Return [X, Y] of the center of cell containing provided text 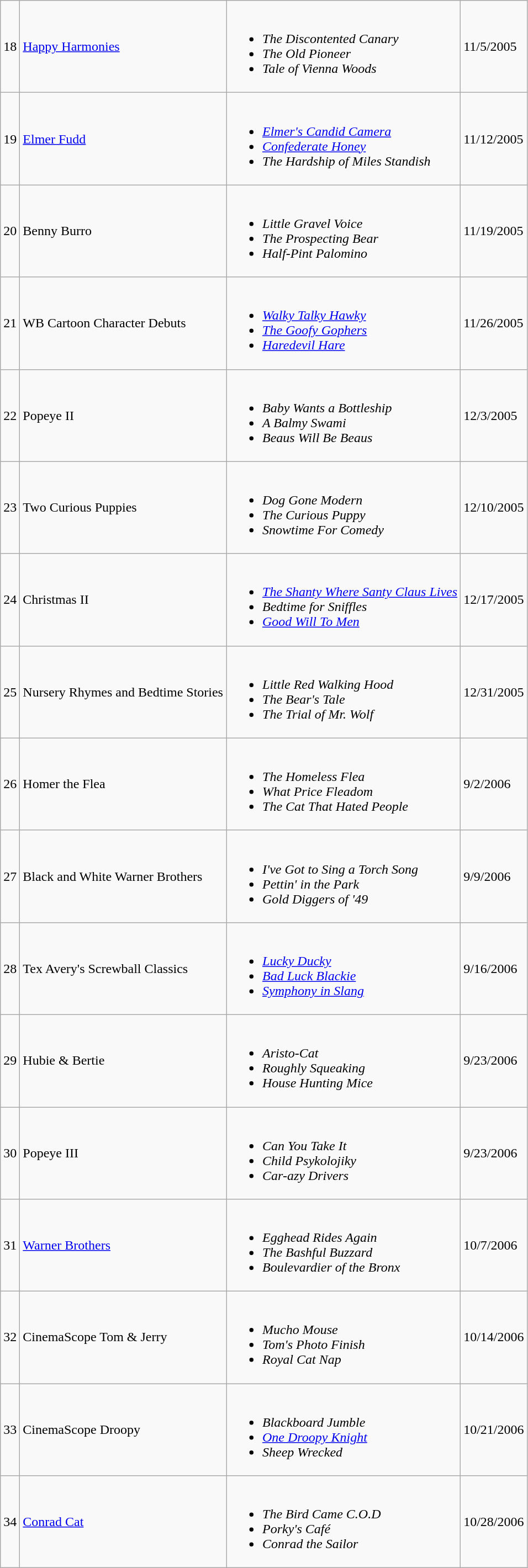
9/16/2006 [494, 968]
Warner Brothers [123, 1245]
Popeye III [123, 1154]
Christmas II [123, 599]
9/2/2006 [494, 784]
Walky Talky HawkyThe Goofy GophersHaredevil Hare [344, 323]
Little Red Walking HoodThe Bear's TaleThe Trial of Mr. Wolf [344, 692]
22 [10, 415]
The Bird Came C.O.DPorky's CaféConrad the Sailor [344, 1522]
CinemaScope Tom & Jerry [123, 1338]
33 [10, 1429]
28 [10, 968]
Dog Gone ModernThe Curious PuppySnowtime For Comedy [344, 508]
12/31/2005 [494, 692]
24 [10, 599]
18 [10, 46]
12/3/2005 [494, 415]
I've Got to Sing a Torch SongPettin' in the ParkGold Diggers of '49 [344, 876]
The Shanty Where Santy Claus LivesBedtime for SnifflesGood Will To Men [344, 599]
Elmer's Candid CameraConfederate HoneyThe Hardship of Miles Standish [344, 139]
26 [10, 784]
Popeye II [123, 415]
21 [10, 323]
Little Gravel VoiceThe Prospecting BearHalf-Pint Palomino [344, 231]
Blackboard JumbleOne Droopy KnightSheep Wrecked [344, 1429]
11/12/2005 [494, 139]
20 [10, 231]
32 [10, 1338]
23 [10, 508]
10/28/2006 [494, 1522]
Egghead Rides AgainThe Bashful BuzzardBoulevardier of the Bronx [344, 1245]
11/26/2005 [494, 323]
CinemaScope Droopy [123, 1429]
31 [10, 1245]
Elmer Fudd [123, 139]
Black and White Warner Brothers [123, 876]
29 [10, 1061]
Lucky DuckyBad Luck BlackieSymphony in Slang [344, 968]
10/14/2006 [494, 1338]
27 [10, 876]
Conrad Cat [123, 1522]
The Discontented CanaryThe Old PioneerTale of Vienna Woods [344, 46]
Nursery Rhymes and Bedtime Stories [123, 692]
WB Cartoon Character Debuts [123, 323]
Mucho MouseTom's Photo FinishRoyal Cat Nap [344, 1338]
Tex Avery's Screwball Classics [123, 968]
Benny Burro [123, 231]
The Homeless FleaWhat Price FleadomThe Cat That Hated People [344, 784]
11/5/2005 [494, 46]
Baby Wants a BottleshipA Balmy SwamiBeaus Will Be Beaus [344, 415]
10/21/2006 [494, 1429]
34 [10, 1522]
11/19/2005 [494, 231]
12/10/2005 [494, 508]
Can You Take ItChild PsykolojikyCar-azy Drivers [344, 1154]
12/17/2005 [494, 599]
Aristo-CatRoughly SqueakingHouse Hunting Mice [344, 1061]
19 [10, 139]
10/7/2006 [494, 1245]
Hubie & Bertie [123, 1061]
Homer the Flea [123, 784]
9/9/2006 [494, 876]
Two Curious Puppies [123, 508]
30 [10, 1154]
Happy Harmonies [123, 46]
25 [10, 692]
